Scan for the cell matching the given text and deliver its [x, y] coordinate at center. 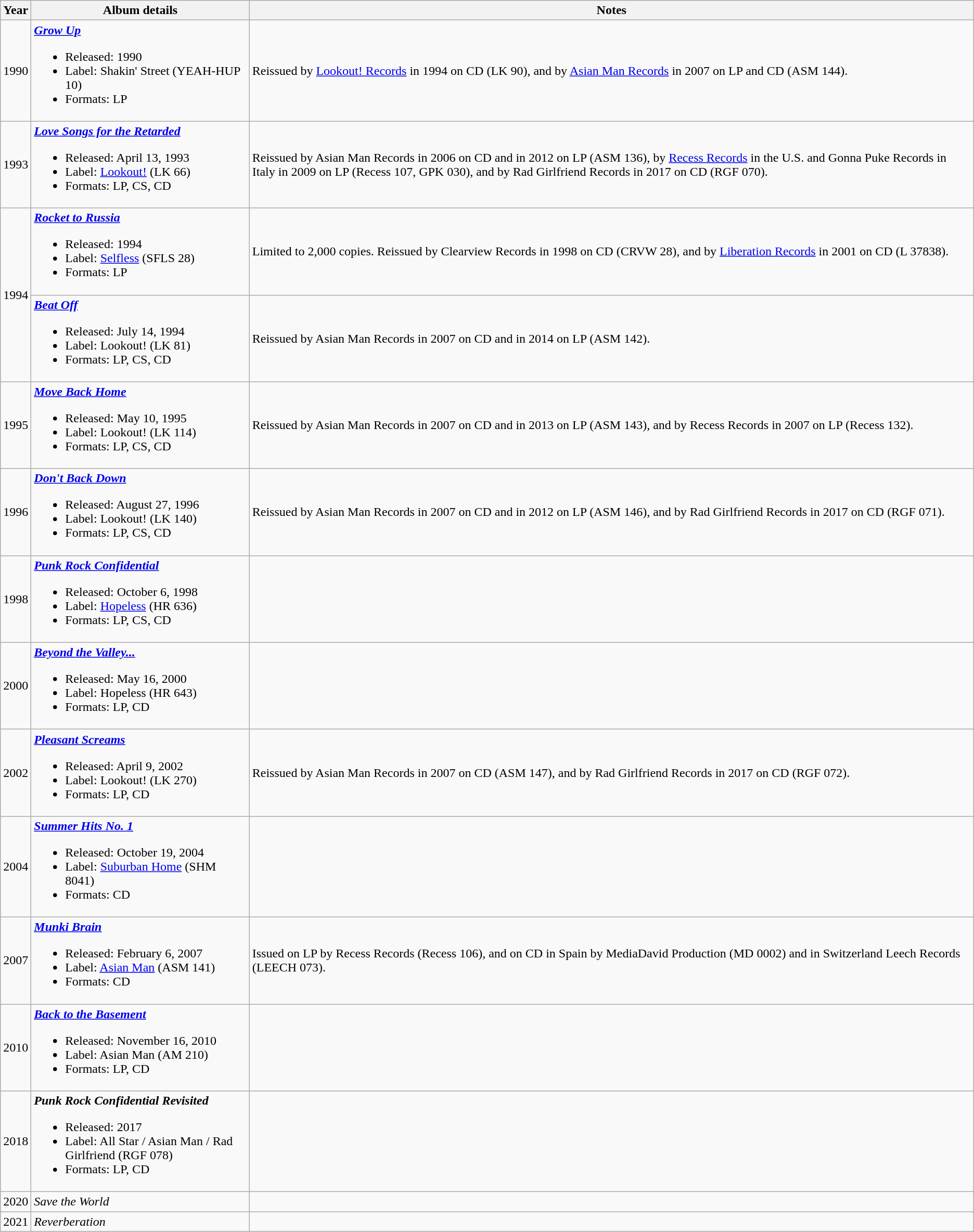
Reissued by Lookout! Records in 1994 on CD (LK 90), and by Asian Man Records in 2007 on LP and CD (ASM 144). [611, 71]
Reissued by Asian Man Records in 2007 on CD (ASM 147), and by Rad Girlfriend Records in 2017 on CD (RGF 072). [611, 773]
Love Songs for the RetardedReleased: April 13, 1993Label: Lookout! (LK 66)Formats: LP, CS, CD [140, 164]
2018 [16, 1142]
Reissued by Asian Man Records in 2007 on CD and in 2013 on LP (ASM 143), and by Recess Records in 2007 on LP (Recess 132). [611, 425]
2010 [16, 1047]
2007 [16, 960]
2021 [16, 1222]
Pleasant ScreamsReleased: April 9, 2002Label: Lookout! (LK 270)Formats: LP, CD [140, 773]
1996 [16, 512]
2000 [16, 685]
1993 [16, 164]
Reissued by Asian Man Records in 2007 on CD and in 2012 on LP (ASM 146), and by Rad Girlfriend Records in 2017 on CD (RGF 071). [611, 512]
Grow UpReleased: 1990Label: Shakin' Street (YEAH-HUP 10)Formats: LP [140, 71]
1998 [16, 599]
Notes [611, 10]
Album details [140, 10]
Beat OffReleased: July 14, 1994Label: Lookout! (LK 81)Formats: LP, CS, CD [140, 338]
Save the World [140, 1202]
Move Back HomeReleased: May 10, 1995Label: Lookout! (LK 114)Formats: LP, CS, CD [140, 425]
Issued on LP by Recess Records (Recess 106), and on CD in Spain by MediaDavid Production (MD 0002) and in Switzerland Leech Records (LEECH 073). [611, 960]
Beyond the Valley...Released: May 16, 2000Label: Hopeless (HR 643)Formats: LP, CD [140, 685]
Summer Hits No. 1Released: October 19, 2004Label: Suburban Home (SHM 8041)Formats: CD [140, 866]
2020 [16, 1202]
1994 [16, 295]
Reissued by Asian Man Records in 2007 on CD and in 2014 on LP (ASM 142). [611, 338]
Limited to 2,000 copies. Reissued by Clearview Records in 1998 on CD (CRVW 28), and by Liberation Records in 2001 on CD (L 37838). [611, 252]
Punk Rock ConfidentialReleased: October 6, 1998Label: Hopeless (HR 636)Formats: LP, CS, CD [140, 599]
2002 [16, 773]
Year [16, 10]
Munki BrainReleased: February 6, 2007Label: Asian Man (ASM 141)Formats: CD [140, 960]
Punk Rock Confidential RevisitedReleased: 2017Label: All Star / Asian Man / Rad Girlfriend (RGF 078)Formats: LP, CD [140, 1142]
2004 [16, 866]
Back to the BasementReleased: November 16, 2010Label: Asian Man (AM 210)Formats: LP, CD [140, 1047]
Rocket to RussiaReleased: 1994Label: Selfless (SFLS 28)Formats: LP [140, 252]
Reverberation [140, 1222]
1995 [16, 425]
Don't Back DownReleased: August 27, 1996Label: Lookout! (LK 140)Formats: LP, CS, CD [140, 512]
1990 [16, 71]
